Pinpoint the cell where the given text exists, returning its [X, Y] midpoint coordinate. 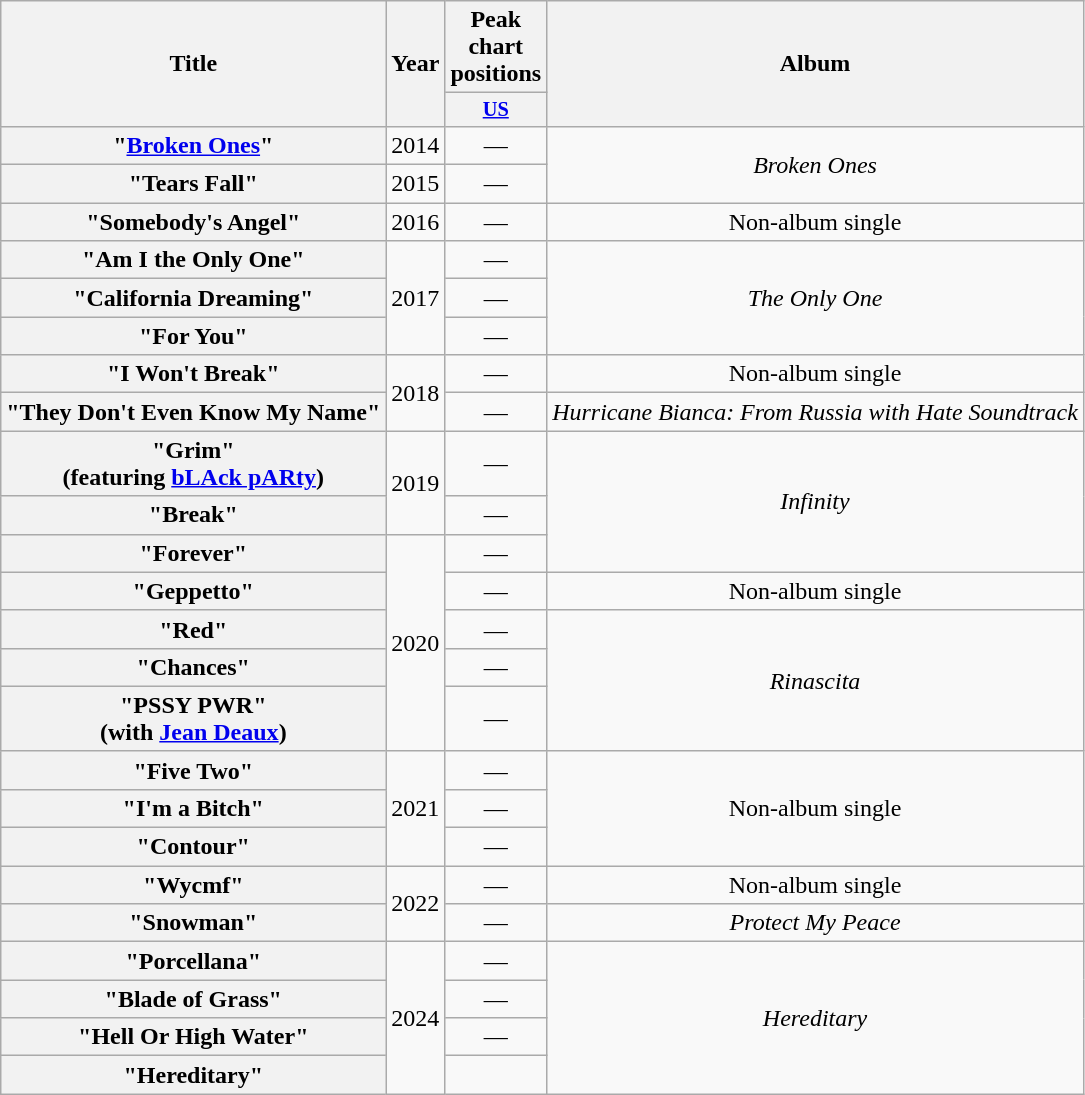
Title [194, 64]
"Grim" (featuring bLAck pARty) [194, 464]
"California Dreaming" [194, 298]
"Wycmf" [194, 885]
"Five Two" [194, 770]
"Hell Or High Water" [194, 1037]
"Somebody's Angel" [194, 222]
"Chances" [194, 667]
2017 [416, 298]
Peak chart positions [496, 47]
2016 [416, 222]
Album [816, 64]
2020 [416, 642]
"Red" [194, 629]
"Porcellana" [194, 961]
"I'm a Bitch" [194, 808]
The Only One [816, 298]
Rinascita [816, 680]
2021 [416, 808]
"Broken Ones" [194, 145]
2022 [416, 904]
2018 [416, 393]
Hurricane Bianca: From Russia with Hate Soundtrack [816, 412]
2019 [416, 482]
2014 [416, 145]
"They Don't Even Know My Name" [194, 412]
Infinity [816, 502]
2024 [416, 1018]
Hereditary [816, 1018]
2015 [416, 184]
Broken Ones [816, 164]
"For You" [194, 336]
"I Won't Break" [194, 374]
"Tears Fall" [194, 184]
US [496, 110]
"Blade of Grass" [194, 999]
Year [416, 64]
"Contour" [194, 847]
"Break" [194, 515]
"Hereditary" [194, 1075]
"PSSY PWR" (with Jean Deaux) [194, 718]
"Am I the Only One" [194, 260]
Protect My Peace [816, 923]
"Forever" [194, 553]
"Geppetto" [194, 591]
"Snowman" [194, 923]
